Return [x, y] of the center of cell containing provided text 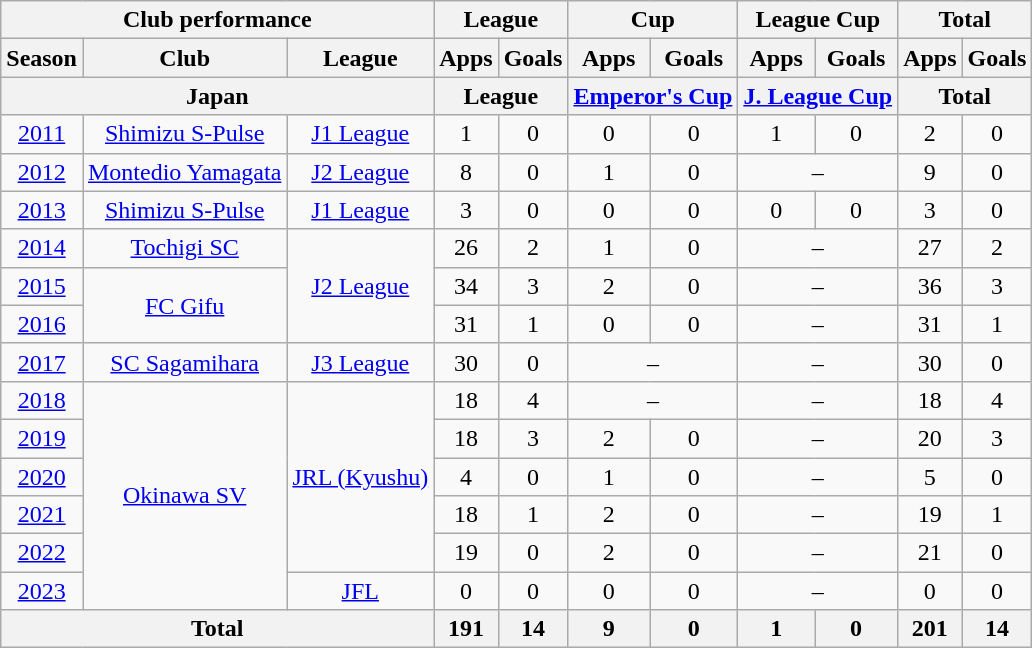
JRL (Kyushu) [360, 476]
2020 [42, 477]
2014 [42, 248]
36 [930, 286]
2022 [42, 553]
League Cup [818, 20]
2021 [42, 515]
J3 League [360, 362]
2023 [42, 591]
FC Gifu [184, 305]
2015 [42, 286]
Club [184, 58]
Tochigi SC [184, 248]
5 [930, 477]
8 [466, 172]
J. League Cup [818, 96]
2012 [42, 172]
Season [42, 58]
Japan [218, 96]
2019 [42, 438]
Okinawa SV [184, 495]
26 [466, 248]
34 [466, 286]
SC Sagamihara [184, 362]
191 [466, 629]
2011 [42, 134]
Club performance [218, 20]
201 [930, 629]
27 [930, 248]
21 [930, 553]
JFL [360, 591]
2013 [42, 210]
20 [930, 438]
Montedio Yamagata [184, 172]
Emperor's Cup [653, 96]
2018 [42, 400]
2017 [42, 362]
Cup [653, 20]
2016 [42, 324]
